Scan for the cell matching the given text and deliver its (x, y) coordinate at center. 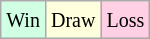
Loss (126, 20)
Draw (72, 20)
Win (24, 20)
